Output the [X, Y] coordinate of the center of the cell containing the given text.  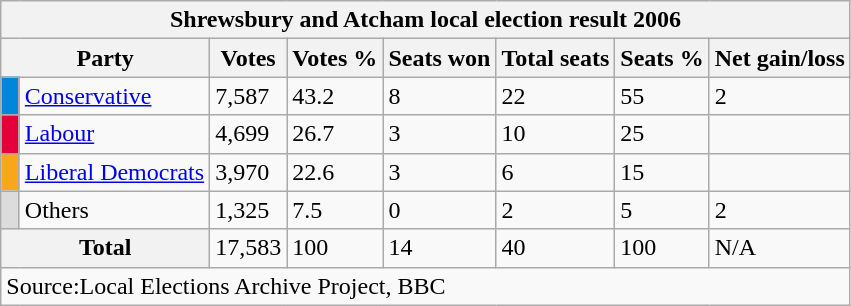
8 [440, 96]
3,970 [248, 172]
22.6 [335, 172]
40 [556, 248]
Total seats [556, 58]
43.2 [335, 96]
Shrewsbury and Atcham local election result 2006 [426, 20]
Seats % [662, 58]
Source:Local Elections Archive Project, BBC [426, 286]
Labour [114, 134]
55 [662, 96]
17,583 [248, 248]
Total [106, 248]
4,699 [248, 134]
Liberal Democrats [114, 172]
Conservative [114, 96]
14 [440, 248]
6 [556, 172]
0 [440, 210]
7.5 [335, 210]
Votes % [335, 58]
26.7 [335, 134]
Seats won [440, 58]
15 [662, 172]
N/A [780, 248]
5 [662, 210]
Others [114, 210]
Net gain/loss [780, 58]
Party [106, 58]
25 [662, 134]
22 [556, 96]
7,587 [248, 96]
10 [556, 134]
Votes [248, 58]
1,325 [248, 210]
